Pinpoint the cell where the given text exists, returning its [X, Y] midpoint coordinate. 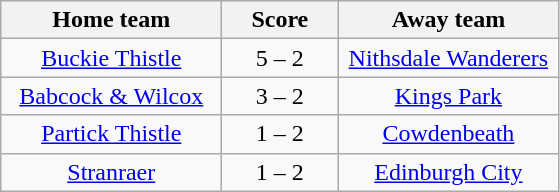
Score [280, 20]
Nithsdale Wanderers [448, 58]
Cowdenbeath [448, 134]
Kings Park [448, 96]
Babcock & Wilcox [112, 96]
Away team [448, 20]
Stranraer [112, 172]
Buckie Thistle [112, 58]
5 – 2 [280, 58]
Home team [112, 20]
Partick Thistle [112, 134]
3 – 2 [280, 96]
Edinburgh City [448, 172]
